Determine the (X, Y) coordinate at the center of the cell enclosing the given text.  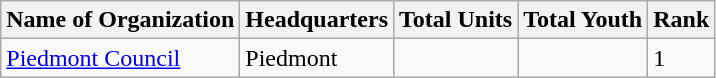
Piedmont Council (120, 58)
Name of Organization (120, 20)
1 (682, 58)
Rank (682, 20)
Piedmont (317, 58)
Headquarters (317, 20)
Total Youth (583, 20)
Total Units (456, 20)
